Find where the given text appears and provide that cell's center as [x, y] coordinate. 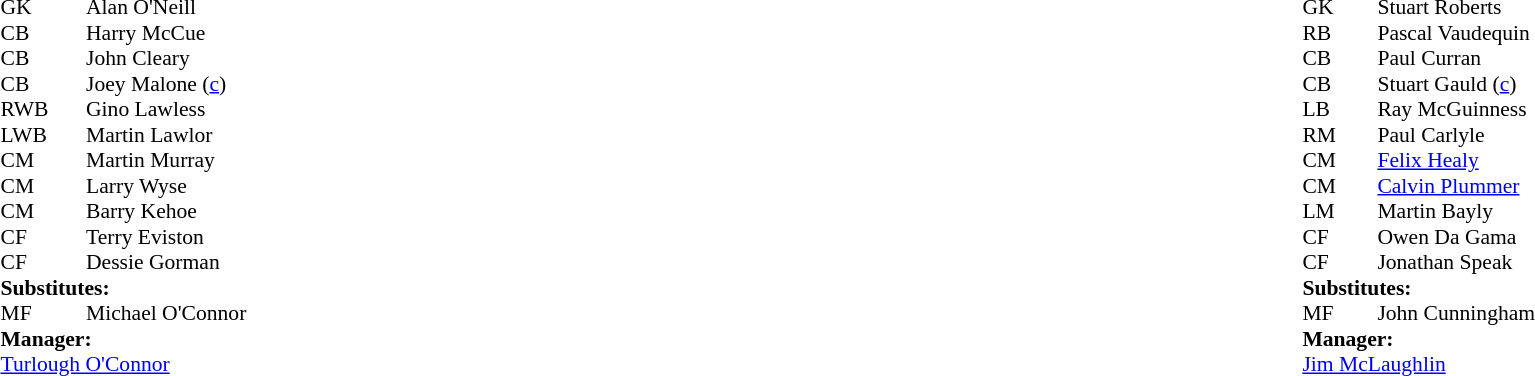
Larry Wyse [166, 186]
RM [1321, 135]
Michael O'Connor [166, 313]
Joey Malone (c) [166, 84]
Martin Bayly [1456, 211]
Pascal Vaudequin [1456, 33]
Felix Healy [1456, 161]
LWB [24, 135]
LB [1321, 109]
RWB [24, 109]
Dessie Gorman [166, 263]
LM [1321, 211]
Gino Lawless [166, 109]
Ray McGuinness [1456, 109]
Harry McCue [166, 33]
Paul Curran [1456, 59]
Martin Lawlor [166, 135]
Calvin Plummer [1456, 186]
Jonathan Speak [1456, 263]
Owen Da Gama [1456, 237]
Martin Murray [166, 161]
Terry Eviston [166, 237]
Barry Kehoe [166, 211]
Stuart Gauld (c) [1456, 84]
John Cleary [166, 59]
RB [1321, 33]
Paul Carlyle [1456, 135]
John Cunningham [1456, 313]
